Detect which cell encompasses the target text, then output its (x, y) center coordinate. 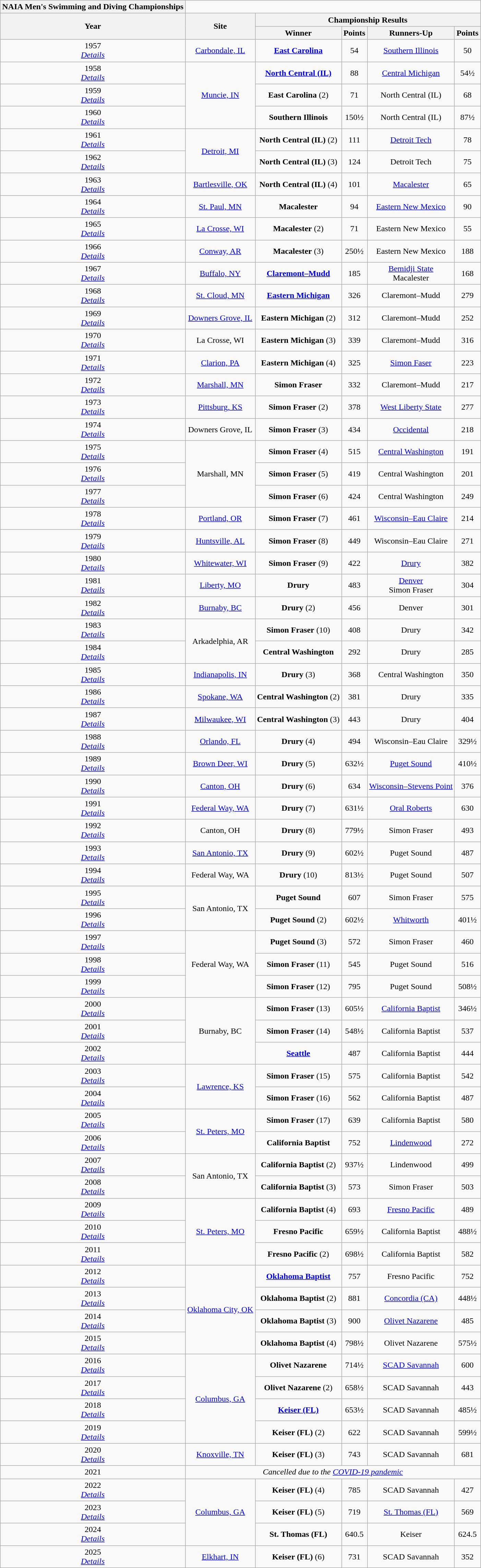
1973 Details (93, 407)
Olivet Nazarene (2) (298, 1388)
88 (354, 73)
Drury (9) (298, 853)
75 (468, 162)
304 (468, 585)
2010 Details (93, 1232)
Arkadelphia, AR (220, 641)
2018 Details (93, 1410)
Whitewater, WI (220, 563)
2009 Details (93, 1209)
493 (468, 830)
Oklahoma Baptist (4) (298, 1343)
1970 Details (93, 340)
714½ (354, 1365)
1977 Details (93, 496)
Macalester (3) (298, 251)
54 (354, 51)
Simon Fraser (4) (298, 451)
630 (468, 808)
515 (354, 451)
1976 Details (93, 474)
218 (468, 430)
Simon Fraser (9) (298, 563)
Brown Deer, WI (220, 764)
572 (354, 942)
Drury (7) (298, 808)
622 (354, 1432)
1968 Details (93, 296)
404 (468, 719)
599½ (468, 1432)
Lawrence, KS (220, 1087)
214 (468, 519)
Keiser (FL) (3) (298, 1454)
1979 Details (93, 540)
Championship Results (368, 20)
Eastern Michigan (2) (298, 318)
Bartlesville, OK (220, 184)
292 (354, 652)
346½ (468, 1009)
188 (468, 251)
569 (468, 1512)
Pittsburg, KS (220, 407)
401½ (468, 919)
Seattle (298, 1054)
1980 Details (93, 563)
Conway, AR (220, 251)
271 (468, 540)
631½ (354, 808)
St. Paul, MN (220, 206)
1992 Details (93, 830)
55 (468, 229)
Simon Fraser (16) (298, 1098)
368 (354, 675)
California Baptist (3) (298, 1187)
1964 Details (93, 206)
335 (468, 697)
Huntsville, AL (220, 540)
Oklahoma Baptist (3) (298, 1321)
1990 Details (93, 786)
Drury (8) (298, 830)
580 (468, 1120)
Eastern Michigan (4) (298, 362)
1981 Details (93, 585)
2022 Details (93, 1490)
2023 Details (93, 1512)
1989 Details (93, 764)
2014 Details (93, 1321)
Oklahoma City, OK (220, 1309)
408 (354, 630)
719 (354, 1512)
339 (354, 340)
California Baptist (2) (298, 1165)
1988 Details (93, 741)
2012 Details (93, 1276)
Indianapolis, IN (220, 675)
381 (354, 697)
2021 (93, 1472)
Drury (6) (298, 786)
1957 Details (93, 51)
252 (468, 318)
545 (354, 964)
1966 Details (93, 251)
2006 Details (93, 1143)
1993 Details (93, 853)
Macalester (2) (298, 229)
1975 Details (93, 451)
Milwaukee, WI (220, 719)
485 (468, 1321)
508½ (468, 986)
456 (354, 608)
378 (354, 407)
548½ (354, 1031)
68 (468, 95)
Keiser (FL) (4) (298, 1490)
2020 Details (93, 1454)
East Carolina (298, 51)
698½ (354, 1254)
West Liberty State (411, 407)
2015 Details (93, 1343)
757 (354, 1276)
2000 Details (93, 1009)
Keiser (FL) (6) (298, 1556)
1991 Details (93, 808)
Simon Fraser (7) (298, 519)
1983 Details (93, 630)
201 (468, 474)
1960 Details (93, 117)
2011 Details (93, 1254)
2017 Details (93, 1388)
Denver (411, 608)
607 (354, 897)
124 (354, 162)
410½ (468, 764)
Whitworth (411, 919)
168 (468, 273)
900 (354, 1321)
485½ (468, 1410)
460 (468, 942)
Simon Fraser (15) (298, 1075)
1965 Details (93, 229)
1987 Details (93, 719)
Fresno Pacific (2) (298, 1254)
111 (354, 140)
Orlando, FL (220, 741)
639 (354, 1120)
Bemidji StateMacalester (411, 273)
461 (354, 519)
87½ (468, 117)
St. Cloud, MN (220, 296)
316 (468, 340)
Eastern Michigan (3) (298, 340)
312 (354, 318)
516 (468, 964)
2004 Details (93, 1098)
Cancelled due to the COVID-19 pandemic (333, 1472)
Occidental (411, 430)
653½ (354, 1410)
North Central (IL) (3) (298, 162)
Liberty, MO (220, 585)
634 (354, 786)
Simon Fraser (5) (298, 474)
Drury (3) (298, 675)
Simon Fraser (3) (298, 430)
1986 Details (93, 697)
Simon Faser (411, 362)
2007 Details (93, 1165)
499 (468, 1165)
North Central (IL) (2) (298, 140)
779½ (354, 830)
NAIA Men's Swimming and Diving Championships (93, 7)
798½ (354, 1343)
2008 Details (93, 1187)
1974 Details (93, 430)
Elkhart, IN (220, 1556)
Simon Fraser (2) (298, 407)
537 (468, 1031)
427 (468, 1490)
Simon Fraser (8) (298, 540)
1958 Details (93, 73)
Simon Fraser (10) (298, 630)
272 (468, 1143)
2002 Details (93, 1054)
376 (468, 786)
1969 Details (93, 318)
Oral Roberts (411, 808)
444 (468, 1054)
542 (468, 1075)
449 (354, 540)
217 (468, 385)
1963 Details (93, 184)
250½ (354, 251)
2016 Details (93, 1365)
Simon Fraser (11) (298, 964)
Puget Sound (2) (298, 919)
DenverSimon Fraser (411, 585)
279 (468, 296)
937½ (354, 1165)
Oklahoma Baptist (2) (298, 1298)
483 (354, 585)
Clarion, PA (220, 362)
743 (354, 1454)
Spokane, WA (220, 697)
573 (354, 1187)
Drury (10) (298, 875)
1997 Details (93, 942)
Drury (2) (298, 608)
624.5 (468, 1534)
881 (354, 1298)
Carbondale, IL (220, 51)
78 (468, 140)
Simon Fraser (13) (298, 1009)
Central Washington (3) (298, 719)
2005 Details (93, 1120)
Central Michigan (411, 73)
2025 Details (93, 1556)
94 (354, 206)
1994 Details (93, 875)
Year (93, 26)
1999 Details (93, 986)
Keiser (411, 1534)
325 (354, 362)
150½ (354, 117)
1996 Details (93, 919)
Keiser (FL) (298, 1410)
2003 Details (93, 1075)
Simon Fraser (14) (298, 1031)
659½ (354, 1232)
575½ (468, 1343)
489 (468, 1209)
422 (354, 563)
1959 Details (93, 95)
1995 Details (93, 897)
Muncie, IN (220, 95)
Drury (5) (298, 764)
382 (468, 563)
2013 Details (93, 1298)
326 (354, 296)
681 (468, 1454)
342 (468, 630)
2001 Details (93, 1031)
795 (354, 986)
285 (468, 652)
Runners-Up (411, 33)
Simon Fraser (12) (298, 986)
507 (468, 875)
605½ (354, 1009)
494 (354, 741)
2019 Details (93, 1432)
1961 Details (93, 140)
640.5 (354, 1534)
448½ (468, 1298)
185 (354, 273)
Buffalo, NY (220, 273)
813½ (354, 875)
1962 Details (93, 162)
562 (354, 1098)
632½ (354, 764)
Wisconsin–Stevens Point (411, 786)
693 (354, 1209)
249 (468, 496)
90 (468, 206)
301 (468, 608)
332 (354, 385)
Detroit, MI (220, 151)
434 (354, 430)
1967 Details (93, 273)
Simon Fraser (17) (298, 1120)
223 (468, 362)
731 (354, 1556)
1985 Details (93, 675)
658½ (354, 1388)
600 (468, 1365)
Concordia (CA) (411, 1298)
Keiser (FL) (5) (298, 1512)
Puget Sound (3) (298, 942)
2024 Details (93, 1534)
1982 Details (93, 608)
350 (468, 675)
352 (468, 1556)
Knoxville, TN (220, 1454)
488½ (468, 1232)
Central Washington (2) (298, 697)
1972 Details (93, 385)
Oklahoma Baptist (298, 1276)
503 (468, 1187)
50 (468, 51)
Keiser (FL) (2) (298, 1432)
Eastern Michigan (298, 296)
Winner (298, 33)
191 (468, 451)
1971 Details (93, 362)
Portland, OR (220, 519)
54½ (468, 73)
65 (468, 184)
California Baptist (4) (298, 1209)
Simon Fraser (6) (298, 496)
1978 Details (93, 519)
1984 Details (93, 652)
East Carolina (2) (298, 95)
424 (354, 496)
329½ (468, 741)
785 (354, 1490)
Site (220, 26)
277 (468, 407)
582 (468, 1254)
419 (354, 474)
North Central (IL) (4) (298, 184)
Drury (4) (298, 741)
1998 Details (93, 964)
101 (354, 184)
